Return [x, y] of the center of cell containing provided text 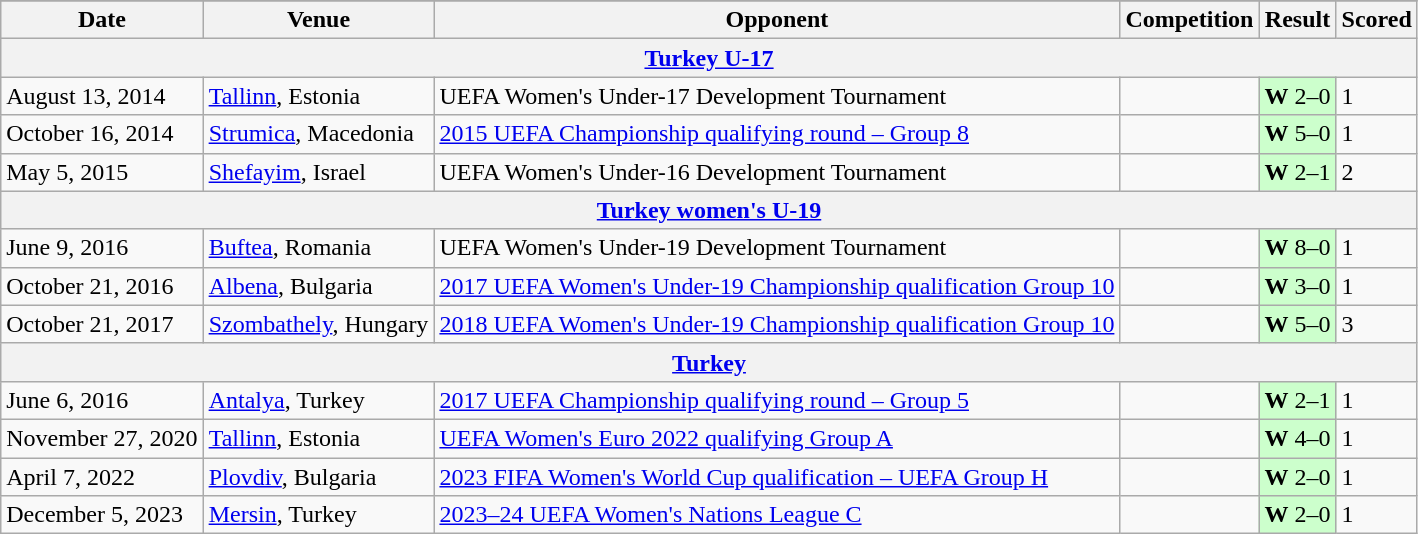
Result [1298, 20]
November 27, 2020 [102, 438]
Turkey [710, 362]
October 21, 2017 [102, 324]
Albena, Bulgaria [318, 286]
2015 UEFA Championship qualifying round – Group 8 [777, 134]
2023 FIFA Women's World Cup qualification – UEFA Group H [777, 477]
UEFA Women's Under-16 Development Tournament [777, 172]
2017 UEFA Championship qualifying round – Group 5 [777, 400]
UEFA Women's Under-19 Development Tournament [777, 248]
October 21, 2016 [102, 286]
Antalya, Turkey [318, 400]
December 5, 2023 [102, 515]
UEFA Women's Under-17 Development Tournament [777, 96]
Strumica, Macedonia [318, 134]
3 [1376, 324]
Scored [1376, 20]
W 3–0 [1298, 286]
August 13, 2014 [102, 96]
October 16, 2014 [102, 134]
Venue [318, 20]
June 6, 2016 [102, 400]
UEFA Women's Euro 2022 qualifying Group A [777, 438]
Szombathely, Hungary [318, 324]
Turkey U-17 [710, 58]
Shefayim, Israel [318, 172]
Buftea, Romania [318, 248]
Mersin, Turkey [318, 515]
April 7, 2022 [102, 477]
Competition [1190, 20]
2023–24 UEFA Women's Nations League C [777, 515]
2 [1376, 172]
May 5, 2015 [102, 172]
W 8–0 [1298, 248]
2018 UEFA Women's Under-19 Championship qualification Group 10 [777, 324]
June 9, 2016 [102, 248]
Opponent [777, 20]
2017 UEFA Women's Under-19 Championship qualification Group 10 [777, 286]
Date [102, 20]
Turkey women's U-19 [710, 210]
Plovdiv, Bulgaria [318, 477]
W 4–0 [1298, 438]
